Detect which cell encompasses the target text, then output its [X, Y] center coordinate. 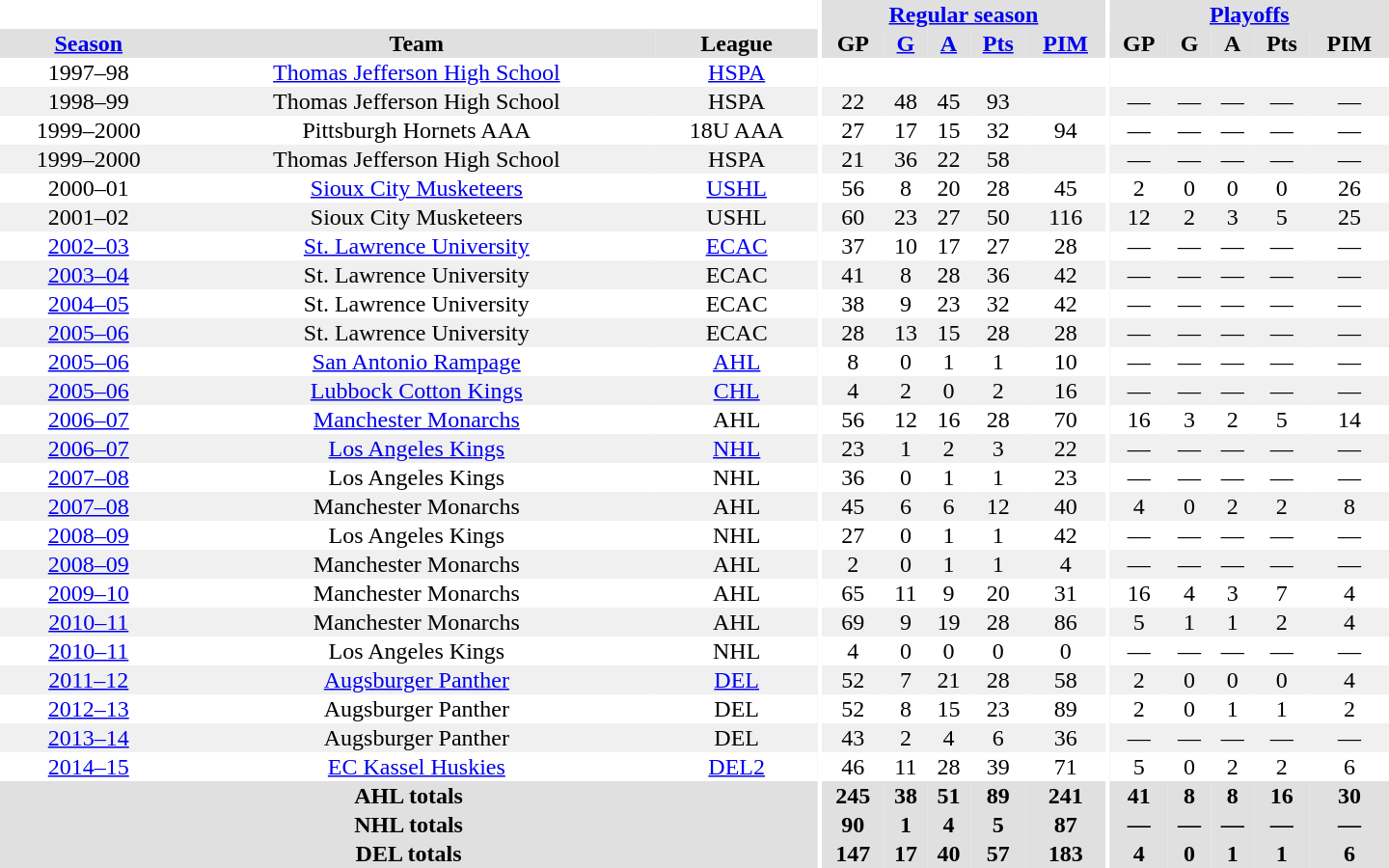
46 [853, 767]
2014–15 [89, 767]
2012–13 [89, 709]
87 [1066, 825]
2001–02 [89, 217]
51 [949, 796]
86 [1066, 622]
71 [1066, 767]
93 [998, 101]
Playoffs [1250, 14]
31 [1066, 593]
DEL2 [737, 767]
NHL totals [409, 825]
147 [853, 854]
1997–98 [89, 72]
1998–99 [89, 101]
League [737, 43]
13 [907, 333]
57 [998, 854]
2000–01 [89, 188]
Pittsburgh Hornets AAA [417, 130]
2011–12 [89, 680]
39 [998, 767]
245 [853, 796]
25 [1349, 217]
2013–14 [89, 738]
DEL totals [409, 854]
AHL totals [409, 796]
241 [1066, 796]
183 [1066, 854]
70 [1066, 420]
65 [853, 593]
50 [998, 217]
2004–05 [89, 304]
26 [1349, 188]
Team [417, 43]
2009–10 [89, 593]
69 [853, 622]
60 [853, 217]
Lubbock Cotton Kings [417, 391]
18U AAA [737, 130]
2002–03 [89, 246]
14 [1349, 420]
48 [907, 101]
94 [1066, 130]
30 [1349, 796]
Regular season [964, 14]
19 [949, 622]
116 [1066, 217]
90 [853, 825]
CHL [737, 391]
43 [853, 738]
37 [853, 246]
EC Kassel Huskies [417, 767]
Season [89, 43]
2003–04 [89, 275]
San Antonio Rampage [417, 362]
